Return the [x, y] coordinate for the center point of the cell that contains the specified text.  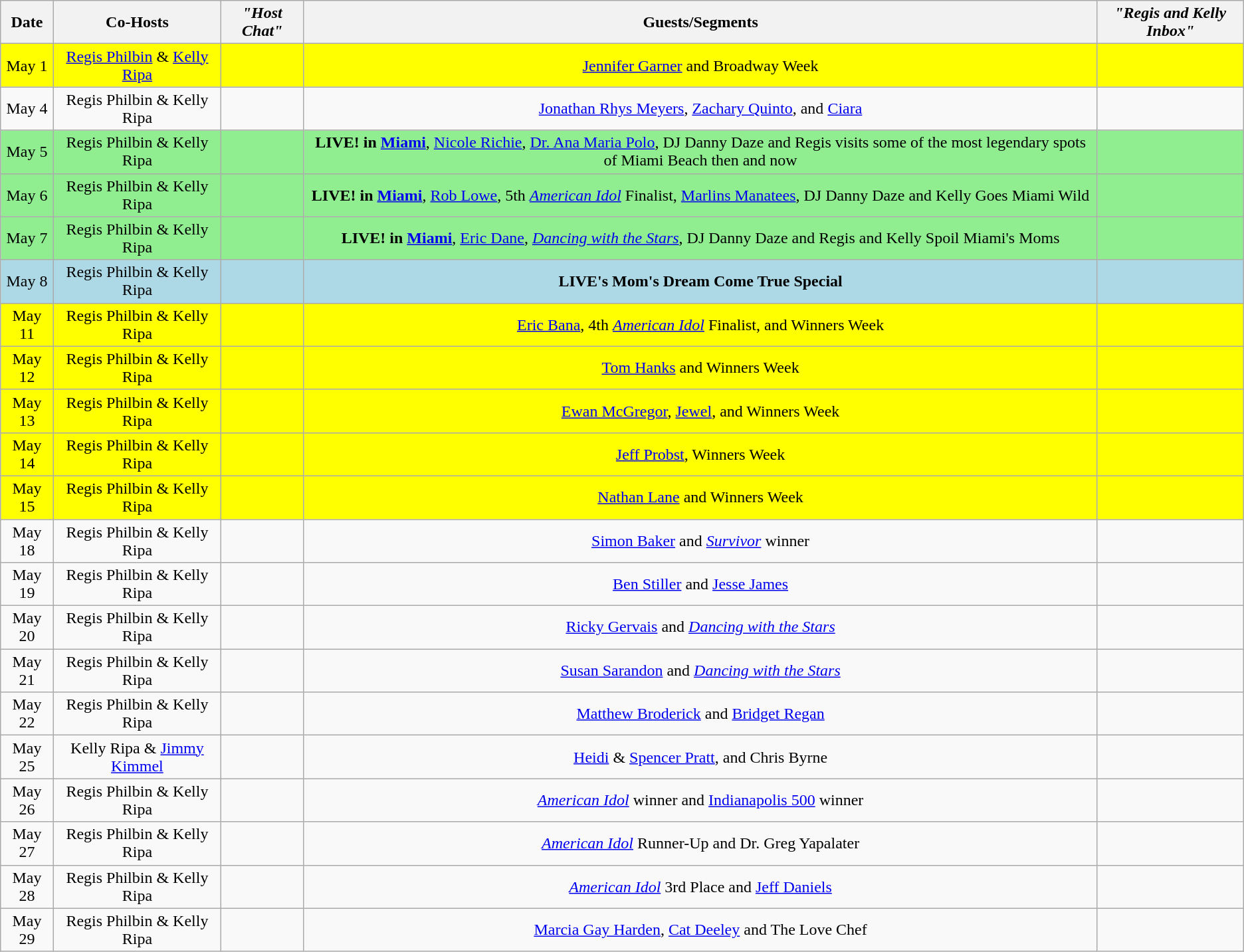
May 1 [27, 65]
May 20 [27, 627]
Simon Baker and Survivor winner [700, 541]
May 12 [27, 368]
May 28 [27, 886]
May 29 [27, 930]
LIVE's Mom's Dream Come True Special [700, 282]
May 22 [27, 714]
LIVE! in Miami, Nicole Richie, Dr. Ana Maria Polo, DJ Danny Daze and Regis visits some of the most legendary spots of Miami Beach then and now [700, 151]
Jeff Probst, Winners Week [700, 454]
LIVE! in Miami, Eric Dane, Dancing with the Stars, DJ Danny Daze and Regis and Kelly Spoil Miami's Moms [700, 238]
Tom Hanks and Winners Week [700, 368]
May 14 [27, 454]
Jennifer Garner and Broadway Week [700, 65]
American Idol 3rd Place and Jeff Daniels [700, 886]
Ricky Gervais and Dancing with the Stars [700, 627]
Susan Sarandon and Dancing with the Stars [700, 671]
Date [27, 23]
Ewan McGregor, Jewel, and Winners Week [700, 411]
Nathan Lane and Winners Week [700, 497]
May 15 [27, 497]
American Idol Runner-Up and Dr. Greg Yapalater [700, 844]
Kelly Ripa & Jimmy Kimmel [137, 757]
May 11 [27, 324]
Jonathan Rhys Meyers, Zachary Quinto, and Ciara [700, 109]
May 7 [27, 238]
May 27 [27, 844]
Marcia Gay Harden, Cat Deeley and The Love Chef [700, 930]
May 6 [27, 195]
American Idol winner and Indianapolis 500 winner [700, 800]
May 18 [27, 541]
LIVE! in Miami, Rob Lowe, 5th American Idol Finalist, Marlins Manatees, DJ Danny Daze and Kelly Goes Miami Wild [700, 195]
May 5 [27, 151]
Co-Hosts [137, 23]
May 13 [27, 411]
Ben Stiller and Jesse James [700, 585]
May 8 [27, 282]
Heidi & Spencer Pratt, and Chris Byrne [700, 757]
May 25 [27, 757]
Guests/Segments [700, 23]
"Regis and Kelly Inbox" [1170, 23]
May 19 [27, 585]
May 26 [27, 800]
May 21 [27, 671]
May 4 [27, 109]
"Host Chat" [262, 23]
Eric Bana, 4th American Idol Finalist, and Winners Week [700, 324]
Matthew Broderick and Bridget Regan [700, 714]
